Scan for the cell matching the given text and deliver its (x, y) coordinate at center. 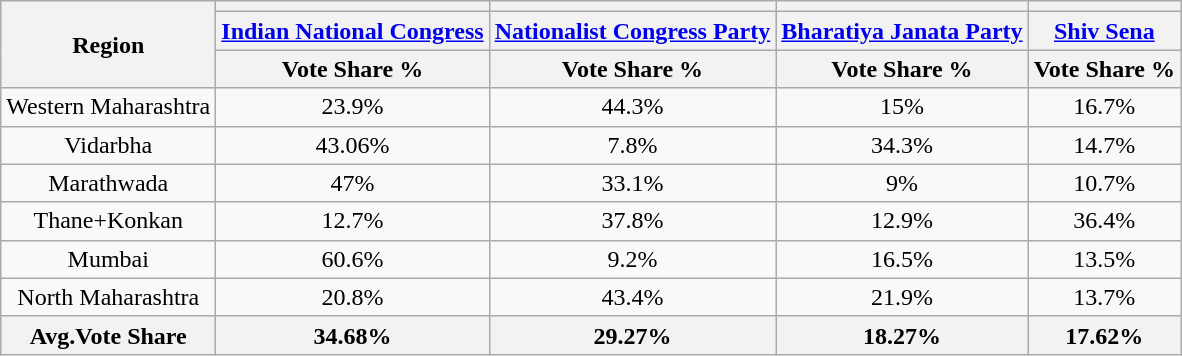
14.7% (1104, 145)
44.3% (632, 107)
29.27% (632, 335)
36.4% (1104, 221)
Avg.Vote Share (108, 335)
9% (902, 183)
7.8% (632, 145)
Marathwada (108, 183)
Western Maharashtra (108, 107)
Region (108, 44)
21.9% (902, 297)
15% (902, 107)
Nationalist Congress Party (632, 31)
23.9% (352, 107)
North Maharashtra (108, 297)
43.4% (632, 297)
47% (352, 183)
Indian National Congress (352, 31)
16.7% (1104, 107)
12.7% (352, 221)
Thane+Konkan (108, 221)
Bharatiya Janata Party (902, 31)
Vidarbha (108, 145)
20.8% (352, 297)
33.1% (632, 183)
16.5% (902, 259)
17.62% (1104, 335)
Mumbai (108, 259)
13.5% (1104, 259)
18.27% (902, 335)
34.68% (352, 335)
12.9% (902, 221)
43.06% (352, 145)
60.6% (352, 259)
10.7% (1104, 183)
9.2% (632, 259)
37.8% (632, 221)
34.3% (902, 145)
13.7% (1104, 297)
Shiv Sena (1104, 31)
